Find where the given text appears and provide that cell's center as [x, y] coordinate. 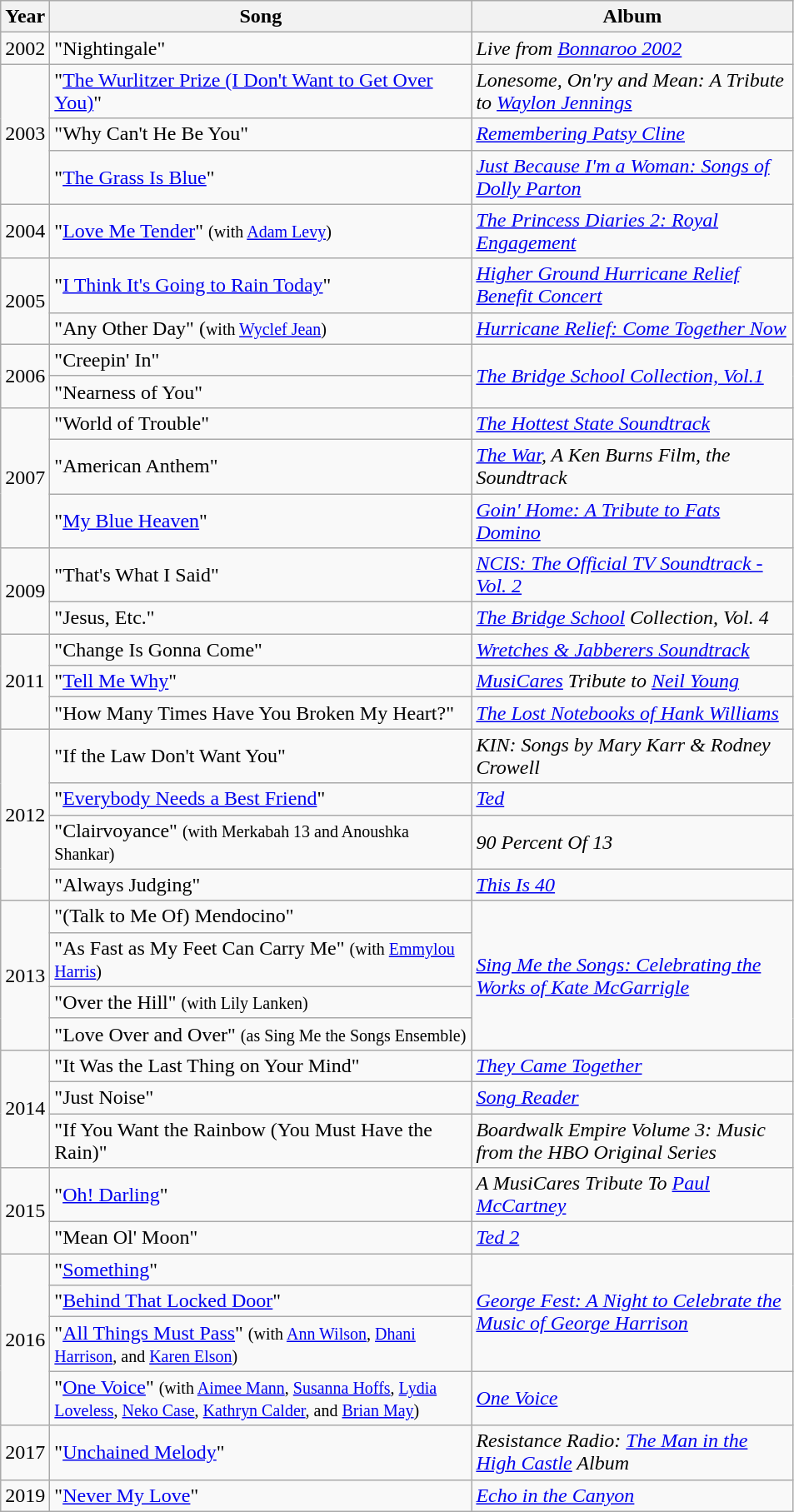
"Love Over and Over" (as Sing Me the Songs Ensemble) [261, 1034]
Remembering Patsy Cline [632, 134]
Lonesome, On'ry and Mean: A Tribute to Waylon Jennings [632, 92]
"Nightingale" [261, 48]
Resistance Radio: The Man in the High Castle Album [632, 1453]
"Love Me Tender" (with Adam Levy) [261, 232]
"Change Is Gonna Come" [261, 650]
NCIS: The Official TV Soundtrack - Vol. 2 [632, 575]
"The Grass Is Blue" [261, 177]
Year [25, 17]
"One Voice" (with Aimee Mann, Susanna Hoffs, Lydia Loveless, Neko Case, Kathryn Calder, and Brian May) [261, 1398]
Album [632, 17]
"Over the Hill" (with Lily Lanken) [261, 1002]
"The Wurlitzer Prize (I Don't Want to Get Over You)" [261, 92]
"(Talk to Me Of) Mendocino" [261, 916]
The War, A Ken Burns Film, the Soundtrack [632, 467]
Echo in the Canyon [632, 1495]
"Why Can't He Be You" [261, 134]
"Just Noise" [261, 1097]
The Lost Notebooks of Hank Williams [632, 713]
2006 [25, 376]
"Tell Me Why" [261, 681]
2003 [25, 134]
"Unchained Melody" [261, 1453]
One Voice [632, 1398]
"Always Judging" [261, 885]
"As Fast as My Feet Can Carry Me" (with Emmylou Harris) [261, 960]
Just Because I'm a Woman: Songs of Dolly Parton [632, 177]
The Hottest State Soundtrack [632, 423]
"Creepin' In" [261, 360]
"Everybody Needs a Best Friend" [261, 799]
Goin' Home: A Tribute to Fats Domino [632, 520]
Song [261, 17]
"If the Law Don't Want You" [261, 756]
Live from Bonnaroo 2002 [632, 48]
"All Things Must Pass" (with Ann Wilson, Dhani Harrison, and Karen Elson) [261, 1345]
"I Think It's Going to Rain Today" [261, 285]
"That's What I Said" [261, 575]
"Something" [261, 1270]
2015 [25, 1211]
Sing Me the Songs: Celebrating the Works of Kate McGarrigle [632, 975]
"If You Want the Rainbow (You Must Have the Rain)" [261, 1140]
2013 [25, 975]
"Never My Love" [261, 1495]
"American Anthem" [261, 467]
The Princess Diaries 2: Royal Engagement [632, 232]
"Any Other Day" (with Wyclef Jean) [261, 328]
The Bridge School Collection, Vol.1 [632, 376]
Song Reader [632, 1097]
"Clairvoyance" (with Merkabah 13 and Anoushka Shankar) [261, 841]
2004 [25, 232]
90 Percent Of 13 [632, 841]
2005 [25, 302]
Hurricane Relief: Come Together Now [632, 328]
Ted 2 [632, 1238]
"It Was the Last Thing on Your Mind" [261, 1065]
A MusiCares Tribute To Paul McCartney [632, 1195]
2007 [25, 477]
2012 [25, 815]
2002 [25, 48]
George Fest: A Night to Celebrate the Music of George Harrison [632, 1313]
2016 [25, 1340]
"World of Trouble" [261, 423]
2014 [25, 1108]
The Bridge School Collection, Vol. 4 [632, 618]
2011 [25, 681]
"Mean Ol' Moon" [261, 1238]
Boardwalk Empire Volume 3: Music from the HBO Original Series [632, 1140]
"Nearness of You" [261, 392]
They Came Together [632, 1065]
Ted [632, 799]
KIN: Songs by Mary Karr & Rodney Crowell [632, 756]
"How Many Times Have You Broken My Heart?" [261, 713]
2009 [25, 591]
"Jesus, Etc." [261, 618]
Higher Ground Hurricane Relief Benefit Concert [632, 285]
"Oh! Darling" [261, 1195]
Wretches & Jabberers Soundtrack [632, 650]
2019 [25, 1495]
"My Blue Heaven" [261, 520]
This Is 40 [632, 885]
2017 [25, 1453]
"Behind That Locked Door" [261, 1301]
MusiCares Tribute to Neil Young [632, 681]
